Output the [x, y] coordinate of the center of the cell containing the given text.  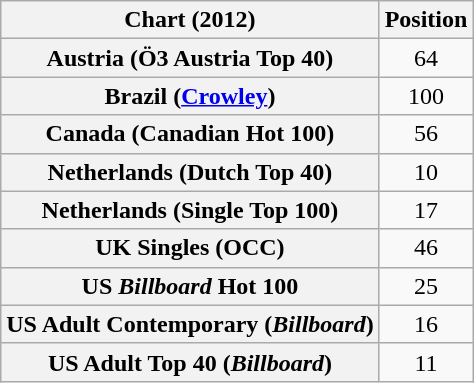
Netherlands (Single Top 100) [190, 210]
100 [426, 96]
16 [426, 324]
25 [426, 286]
US Adult Top 40 (Billboard) [190, 362]
UK Singles (OCC) [190, 248]
17 [426, 210]
Austria (Ö3 Austria Top 40) [190, 58]
46 [426, 248]
Position [426, 20]
Canada (Canadian Hot 100) [190, 134]
11 [426, 362]
10 [426, 172]
US Billboard Hot 100 [190, 286]
US Adult Contemporary (Billboard) [190, 324]
56 [426, 134]
64 [426, 58]
Chart (2012) [190, 20]
Brazil (Crowley) [190, 96]
Netherlands (Dutch Top 40) [190, 172]
